For the text-containing cell, return its midpoint in (x, y) coordinate format. 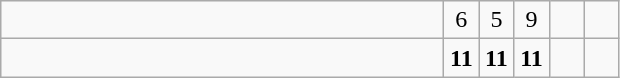
5 (496, 20)
9 (532, 20)
6 (462, 20)
